Capture the cell that displays the provided text and extract its (x, y) central coordinate. 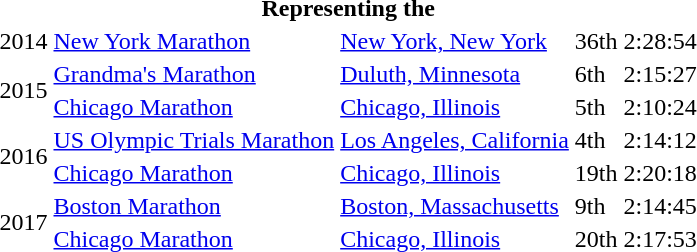
US Olympic Trials Marathon (194, 140)
5th (596, 107)
19th (596, 173)
36th (596, 41)
Duluth, Minnesota (455, 74)
New York, New York (455, 41)
9th (596, 206)
Los Angeles, California (455, 140)
Boston, Massachusetts (455, 206)
Grandma's Marathon (194, 74)
6th (596, 74)
Boston Marathon (194, 206)
4th (596, 140)
New York Marathon (194, 41)
